Identify which cell holds the provided text, then report its (x, y) central coordinate. 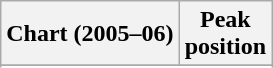
Chart (2005–06) (90, 34)
Peakposition (225, 34)
